Locate the cell with the specified text and output its [X, Y] center coordinate. 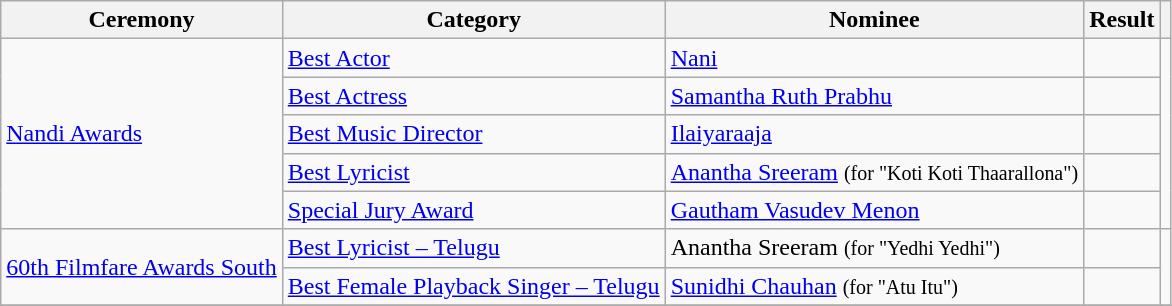
Best Lyricist – Telugu [474, 248]
Anantha Sreeram (for "Koti Koti Thaarallona") [874, 172]
Best Music Director [474, 134]
Gautham Vasudev Menon [874, 210]
Category [474, 20]
60th Filmfare Awards South [142, 267]
Best Actor [474, 58]
Sunidhi Chauhan (for "Atu Itu") [874, 286]
Result [1122, 20]
Nandi Awards [142, 134]
Ilaiyaraaja [874, 134]
Anantha Sreeram (for "Yedhi Yedhi") [874, 248]
Special Jury Award [474, 210]
Best Lyricist [474, 172]
Best Actress [474, 96]
Ceremony [142, 20]
Samantha Ruth Prabhu [874, 96]
Nani [874, 58]
Nominee [874, 20]
Best Female Playback Singer – Telugu [474, 286]
